Determine the [x, y] coordinate at the center of the cell enclosing the given text.  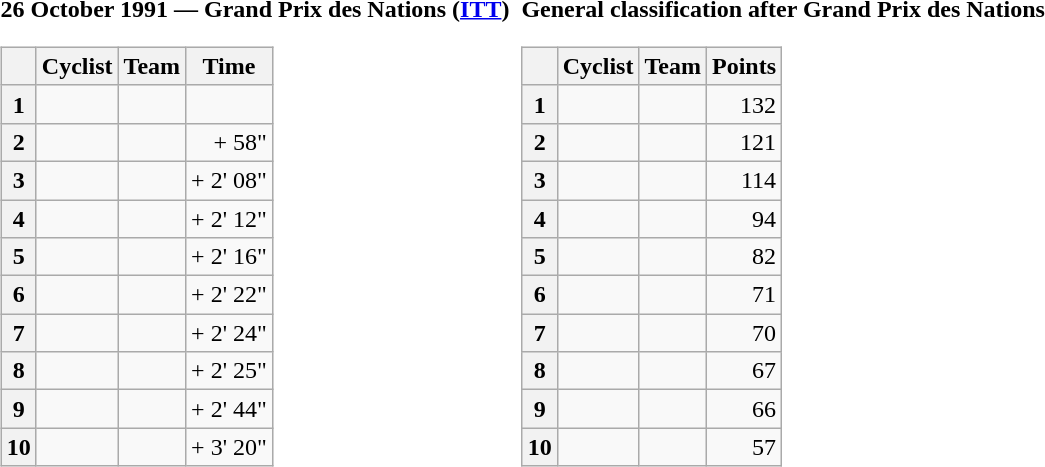
Points [744, 66]
+ 2' 12" [230, 219]
57 [744, 447]
114 [744, 180]
+ 58" [230, 142]
71 [744, 295]
+ 2' 44" [230, 409]
70 [744, 333]
+ 2' 22" [230, 295]
66 [744, 409]
94 [744, 219]
82 [744, 257]
67 [744, 371]
+ 3' 20" [230, 447]
Time [230, 66]
+ 2' 08" [230, 180]
121 [744, 142]
132 [744, 104]
+ 2' 16" [230, 257]
+ 2' 25" [230, 371]
+ 2' 24" [230, 333]
